Locate the cell with the specified text and output its [x, y] center coordinate. 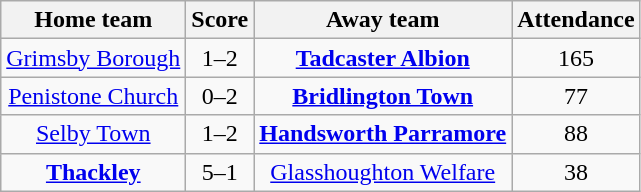
Attendance [576, 20]
Grimsby Borough [94, 58]
0–2 [220, 96]
Bridlington Town [383, 96]
Tadcaster Albion [383, 58]
Handsworth Parramore [383, 134]
165 [576, 58]
88 [576, 134]
38 [576, 172]
Selby Town [94, 134]
Glasshoughton Welfare [383, 172]
Score [220, 20]
5–1 [220, 172]
Home team [94, 20]
Penistone Church [94, 96]
Away team [383, 20]
77 [576, 96]
Thackley [94, 172]
